Capture the cell that displays the provided text and extract its [X, Y] central coordinate. 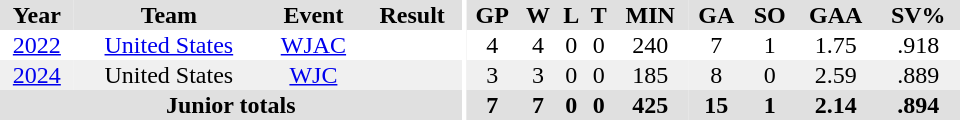
SO [770, 15]
2024 [37, 75]
Year [37, 15]
GAA [836, 15]
.889 [918, 75]
2.59 [836, 75]
185 [650, 75]
GP [492, 15]
WJAC [314, 45]
2.14 [836, 105]
8 [716, 75]
2022 [37, 45]
GA [716, 15]
240 [650, 45]
Event [314, 15]
15 [716, 105]
425 [650, 105]
MIN [650, 15]
L [570, 15]
T [598, 15]
.894 [918, 105]
WJC [314, 75]
Team [169, 15]
1.75 [836, 45]
Junior totals [231, 105]
SV% [918, 15]
Result [412, 15]
W [538, 15]
.918 [918, 45]
